Pinpoint the cell where the given text exists, returning its [x, y] midpoint coordinate. 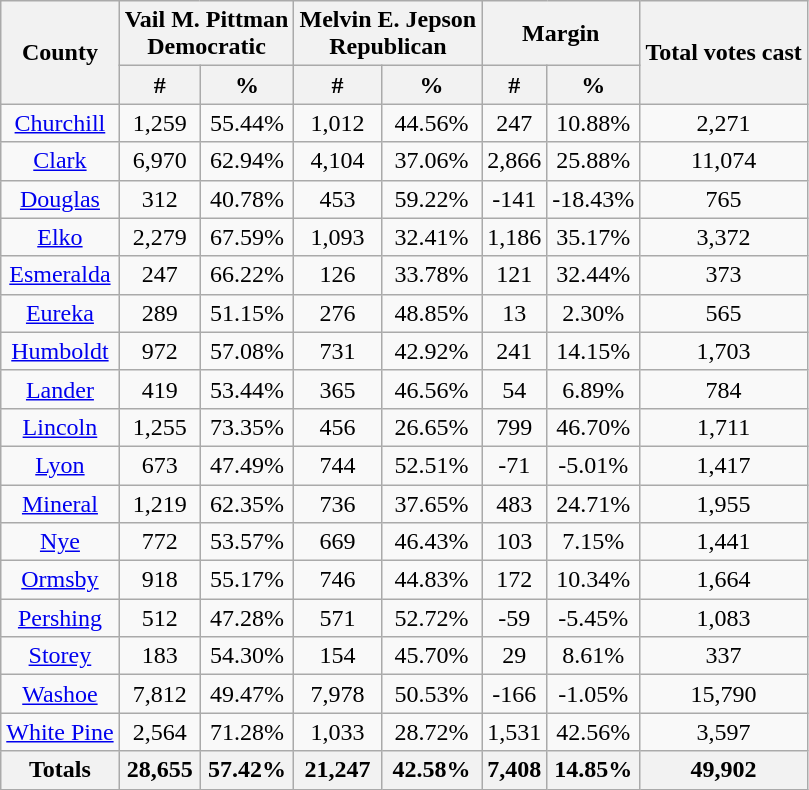
54 [514, 389]
373 [724, 275]
44.83% [432, 580]
50.53% [432, 694]
6,970 [160, 161]
1,703 [724, 351]
453 [338, 199]
73.35% [247, 427]
183 [160, 656]
46.70% [594, 427]
1,441 [724, 542]
Ormsby [60, 580]
154 [338, 656]
1,255 [160, 427]
Melvin E. JepsonRepublican [388, 34]
103 [514, 542]
972 [160, 351]
62.94% [247, 161]
37.65% [432, 503]
25.88% [594, 161]
County [60, 52]
71.28% [247, 732]
Nye [60, 542]
-141 [514, 199]
2,866 [514, 161]
Humboldt [60, 351]
15,790 [724, 694]
669 [338, 542]
Elko [60, 237]
Washoe [60, 694]
Eureka [60, 313]
7,408 [514, 770]
7,812 [160, 694]
241 [514, 351]
126 [338, 275]
736 [338, 503]
14.15% [594, 351]
46.56% [432, 389]
-5.45% [594, 618]
55.44% [247, 123]
Churchill [60, 123]
57.42% [247, 770]
29 [514, 656]
1,219 [160, 503]
3,372 [724, 237]
55.17% [247, 580]
744 [338, 465]
67.59% [247, 237]
2,279 [160, 237]
28,655 [160, 770]
3,597 [724, 732]
53.44% [247, 389]
565 [724, 313]
42.58% [432, 770]
45.70% [432, 656]
1,186 [514, 237]
47.28% [247, 618]
Margin [561, 34]
10.34% [594, 580]
1,417 [724, 465]
1,093 [338, 237]
21,247 [338, 770]
28.72% [432, 732]
4,104 [338, 161]
673 [160, 465]
35.17% [594, 237]
51.15% [247, 313]
784 [724, 389]
32.44% [594, 275]
57.08% [247, 351]
42.56% [594, 732]
1,711 [724, 427]
1,664 [724, 580]
-1.05% [594, 694]
11,074 [724, 161]
7.15% [594, 542]
-166 [514, 694]
Lincoln [60, 427]
26.65% [432, 427]
Totals [60, 770]
Vail M. PittmanDemocratic [206, 34]
42.92% [432, 351]
1,083 [724, 618]
Clark [60, 161]
Pershing [60, 618]
121 [514, 275]
62.35% [247, 503]
337 [724, 656]
1,955 [724, 503]
483 [514, 503]
White Pine [60, 732]
37.06% [432, 161]
918 [160, 580]
765 [724, 199]
2,271 [724, 123]
44.56% [432, 123]
-5.01% [594, 465]
1,259 [160, 123]
Mineral [60, 503]
52.51% [432, 465]
8.61% [594, 656]
456 [338, 427]
59.22% [432, 199]
1,033 [338, 732]
Lander [60, 389]
2,564 [160, 732]
7,978 [338, 694]
13 [514, 313]
746 [338, 580]
52.72% [432, 618]
66.22% [247, 275]
-18.43% [594, 199]
2.30% [594, 313]
53.57% [247, 542]
276 [338, 313]
6.89% [594, 389]
Storey [60, 656]
772 [160, 542]
47.49% [247, 465]
46.43% [432, 542]
1,012 [338, 123]
24.71% [594, 503]
289 [160, 313]
10.88% [594, 123]
Lyon [60, 465]
512 [160, 618]
Douglas [60, 199]
365 [338, 389]
49,902 [724, 770]
1,531 [514, 732]
799 [514, 427]
419 [160, 389]
32.41% [432, 237]
33.78% [432, 275]
571 [338, 618]
-59 [514, 618]
Total votes cast [724, 52]
49.47% [247, 694]
40.78% [247, 199]
312 [160, 199]
-71 [514, 465]
54.30% [247, 656]
48.85% [432, 313]
14.85% [594, 770]
Esmeralda [60, 275]
172 [514, 580]
731 [338, 351]
